Return [X, Y] of the center of cell containing provided text 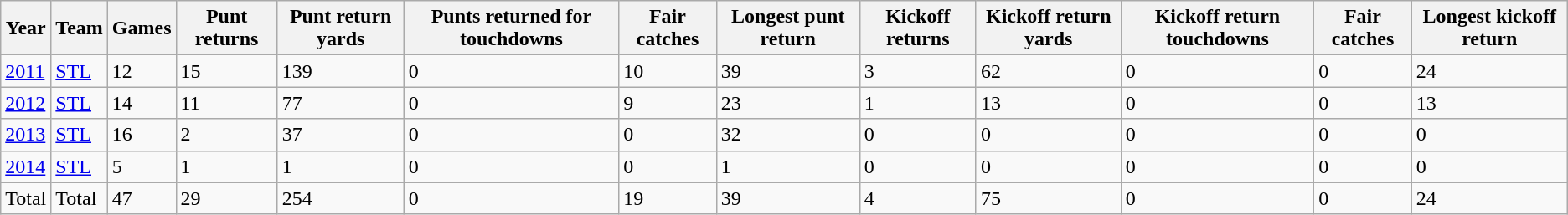
2012 [26, 103]
Kickoff returns [918, 28]
Kickoff return touchdowns [1218, 28]
Team [80, 28]
16 [142, 135]
3 [918, 71]
Games [142, 28]
19 [668, 198]
2013 [26, 135]
Punt returns [226, 28]
75 [1049, 198]
15 [226, 71]
77 [340, 103]
4 [918, 198]
Punt return yards [340, 28]
Year [26, 28]
Kickoff return yards [1049, 28]
29 [226, 198]
2014 [26, 166]
23 [787, 103]
9 [668, 103]
32 [787, 135]
Longest punt return [787, 28]
12 [142, 71]
14 [142, 103]
47 [142, 198]
254 [340, 198]
37 [340, 135]
2 [226, 135]
5 [142, 166]
Longest kickoff return [1489, 28]
62 [1049, 71]
10 [668, 71]
11 [226, 103]
Punts returned for touchdowns [511, 28]
139 [340, 71]
2011 [26, 71]
